Locate the cell with the specified text and output its (X, Y) center coordinate. 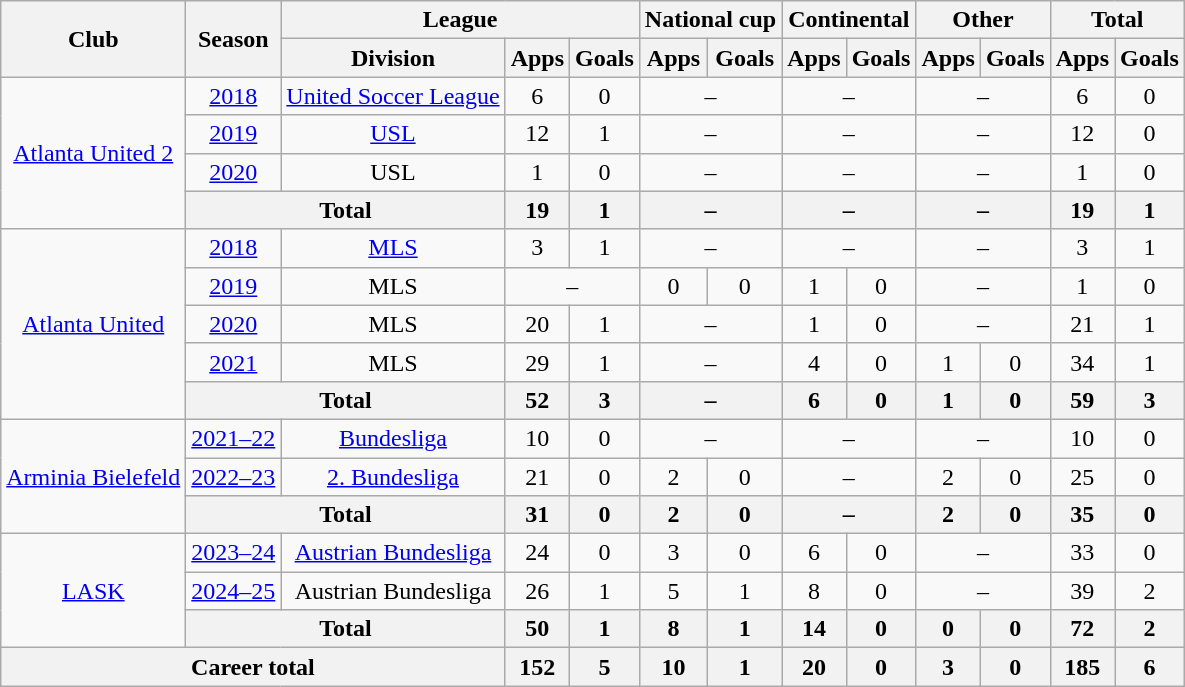
Atlanta United (94, 324)
59 (1082, 400)
2021 (234, 362)
52 (537, 400)
152 (537, 667)
35 (1082, 515)
Season (234, 39)
31 (537, 515)
50 (537, 629)
14 (814, 629)
National cup (710, 20)
24 (537, 553)
33 (1082, 553)
2. Bundesliga (393, 477)
Continental (849, 20)
26 (537, 591)
25 (1082, 477)
39 (1082, 591)
LASK (94, 591)
34 (1082, 362)
League (460, 20)
Career total (253, 667)
Other (983, 20)
2023–24 (234, 553)
Bundesliga (393, 438)
Club (94, 39)
185 (1082, 667)
Division (393, 58)
Arminia Bielefeld (94, 476)
72 (1082, 629)
2022–23 (234, 477)
2024–25 (234, 591)
4 (814, 362)
29 (537, 362)
United Soccer League (393, 96)
2021–22 (234, 438)
Atlanta United 2 (94, 153)
